Extract the [X, Y] coordinate from the center of the cell holding the provided text.  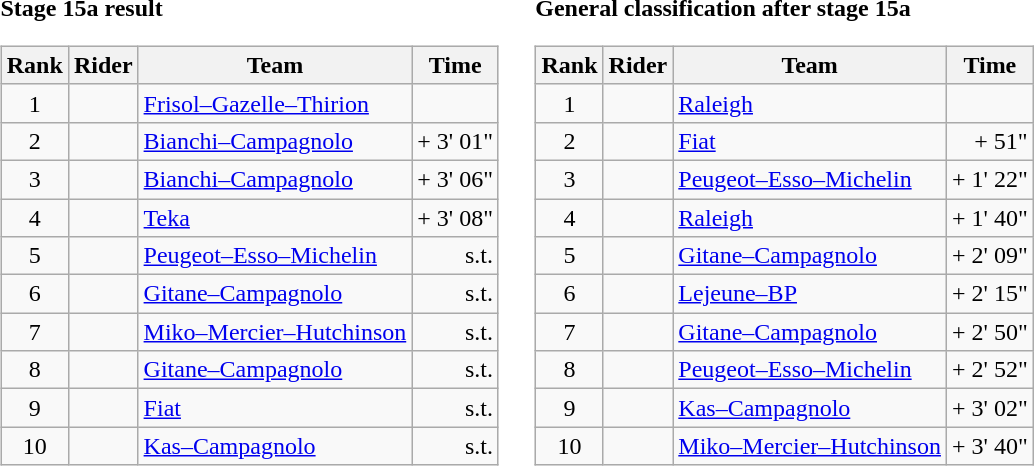
+ 3' 02" [990, 408]
+ 2' 50" [990, 332]
+ 2' 52" [990, 370]
+ 3' 06" [456, 179]
+ 3' 08" [456, 217]
+ 3' 01" [456, 141]
+ 51" [990, 141]
+ 1' 40" [990, 217]
+ 3' 40" [990, 446]
Teka [275, 217]
+ 1' 22" [990, 179]
+ 2' 15" [990, 294]
Frisol–Gazelle–Thirion [275, 103]
+ 2' 09" [990, 256]
Lejeune–BP [810, 294]
